Extract the [x, y] coordinate from the center of the cell holding the provided text.  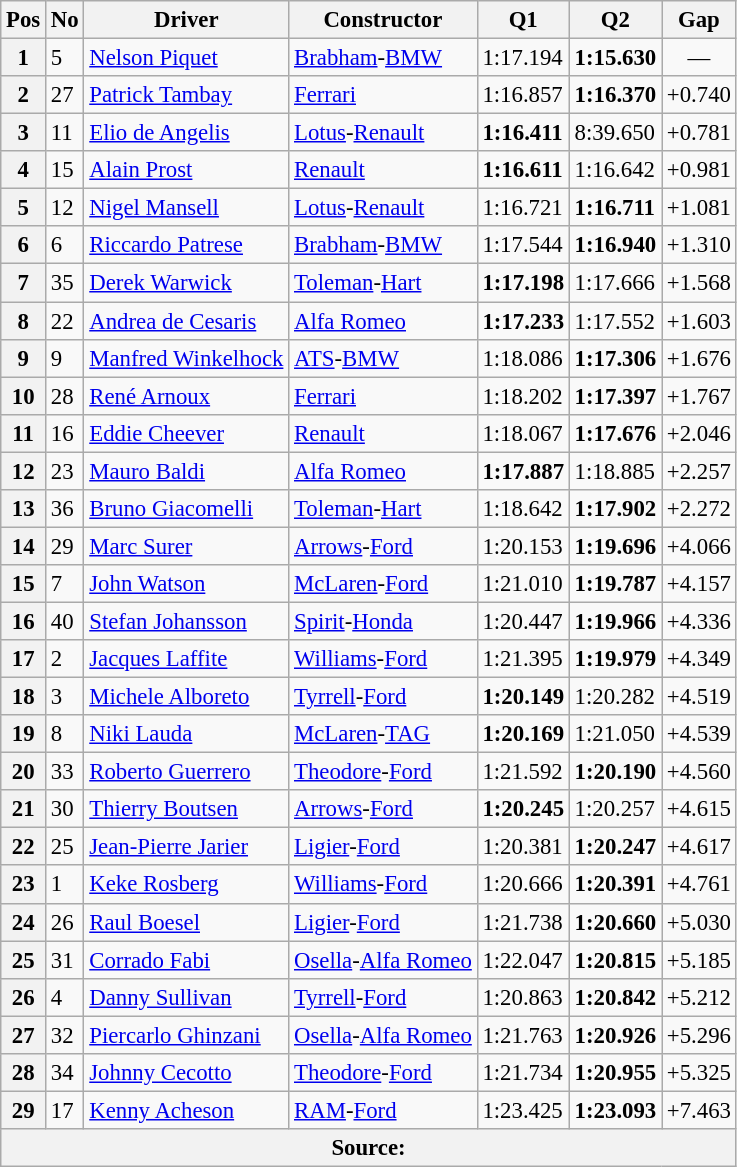
+5.030 [700, 922]
1:16.611 [523, 170]
1:17.666 [615, 283]
1:20.863 [523, 997]
+1.568 [700, 283]
1:20.153 [523, 546]
8:39.650 [615, 133]
+4.336 [700, 621]
1:16.642 [615, 170]
1:20.842 [615, 997]
+4.615 [700, 809]
1:20.282 [615, 697]
20 [24, 772]
1:20.815 [615, 960]
Kenny Acheson [186, 1110]
36 [65, 509]
1:15.630 [615, 58]
1:17.676 [615, 433]
+2.257 [700, 471]
+4.560 [700, 772]
Riccardo Patrese [186, 245]
1:21.734 [523, 1073]
+4.519 [700, 697]
1:16.857 [523, 95]
Derek Warwick [186, 283]
+1.603 [700, 321]
1:21.592 [523, 772]
Piercarlo Ghinzani [186, 1035]
Andrea de Cesaris [186, 321]
1:16.411 [523, 133]
RAM-Ford [383, 1110]
Bruno Giacomelli [186, 509]
1:17.306 [615, 358]
1:21.010 [523, 584]
Niki Lauda [186, 734]
Thierry Boutsen [186, 809]
18 [24, 697]
1:17.544 [523, 245]
1:22.047 [523, 960]
+5.212 [700, 997]
1:20.391 [615, 885]
+2.046 [700, 433]
14 [24, 546]
24 [24, 922]
Q2 [615, 20]
No [65, 20]
Jacques Laffite [186, 659]
1:21.738 [523, 922]
1:21.395 [523, 659]
1:17.902 [615, 509]
1:18.642 [523, 509]
McLaren-Ford [383, 584]
ATS-BMW [383, 358]
1:20.955 [615, 1073]
+1.081 [700, 208]
Source: [369, 1148]
31 [65, 960]
32 [65, 1035]
1:20.447 [523, 621]
Raul Boesel [186, 922]
+5.185 [700, 960]
+5.325 [700, 1073]
33 [65, 772]
+2.272 [700, 509]
Eddie Cheever [186, 433]
+7.463 [700, 1110]
John Watson [186, 584]
1:20.666 [523, 885]
1:21.763 [523, 1035]
1:23.425 [523, 1110]
1:16.370 [615, 95]
1:18.885 [615, 471]
Johnny Cecotto [186, 1073]
35 [65, 283]
1:21.050 [615, 734]
1:18.067 [523, 433]
Elio de Angelis [186, 133]
1:17.552 [615, 321]
Q1 [523, 20]
1:20.149 [523, 697]
+4.349 [700, 659]
40 [65, 621]
Nelson Piquet [186, 58]
Danny Sullivan [186, 997]
1:20.190 [615, 772]
1:17.397 [615, 396]
1:19.787 [615, 584]
1:23.093 [615, 1110]
+4.157 [700, 584]
10 [24, 396]
Spirit-Honda [383, 621]
1:19.696 [615, 546]
+4.066 [700, 546]
1:16.940 [615, 245]
Marc Surer [186, 546]
Keke Rosberg [186, 885]
Stefan Johansson [186, 621]
1:17.194 [523, 58]
Pos [24, 20]
+1.767 [700, 396]
1:16.711 [615, 208]
+4.617 [700, 847]
1:20.381 [523, 847]
1:20.926 [615, 1035]
+0.781 [700, 133]
+0.981 [700, 170]
René Arnoux [186, 396]
Nigel Mansell [186, 208]
+4.761 [700, 885]
— [700, 58]
+1.310 [700, 245]
Michele Alboreto [186, 697]
1:17.887 [523, 471]
+5.296 [700, 1035]
1:18.086 [523, 358]
1:19.966 [615, 621]
Roberto Guerrero [186, 772]
30 [65, 809]
1:20.169 [523, 734]
McLaren-TAG [383, 734]
1:17.233 [523, 321]
1:19.979 [615, 659]
1:20.660 [615, 922]
1:17.198 [523, 283]
+4.539 [700, 734]
34 [65, 1073]
Constructor [383, 20]
Corrado Fabi [186, 960]
Alain Prost [186, 170]
1:20.247 [615, 847]
1:20.245 [523, 809]
13 [24, 509]
21 [24, 809]
1:16.721 [523, 208]
1:18.202 [523, 396]
Patrick Tambay [186, 95]
Gap [700, 20]
+0.740 [700, 95]
19 [24, 734]
Driver [186, 20]
Mauro Baldi [186, 471]
Jean-Pierre Jarier [186, 847]
1:20.257 [615, 809]
Manfred Winkelhock [186, 358]
+1.676 [700, 358]
